Output the [X, Y] coordinate of the center of the cell containing the given text.  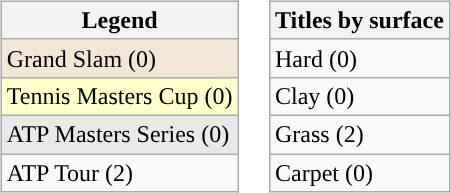
Grass (2) [359, 134]
Carpet (0) [359, 173]
Tennis Masters Cup (0) [120, 96]
ATP Tour (2) [120, 173]
Legend [120, 20]
Clay (0) [359, 96]
ATP Masters Series (0) [120, 134]
Titles by surface [359, 20]
Hard (0) [359, 58]
Grand Slam (0) [120, 58]
